Provide the (X, Y) coordinate of the cell's center where the given text is located.  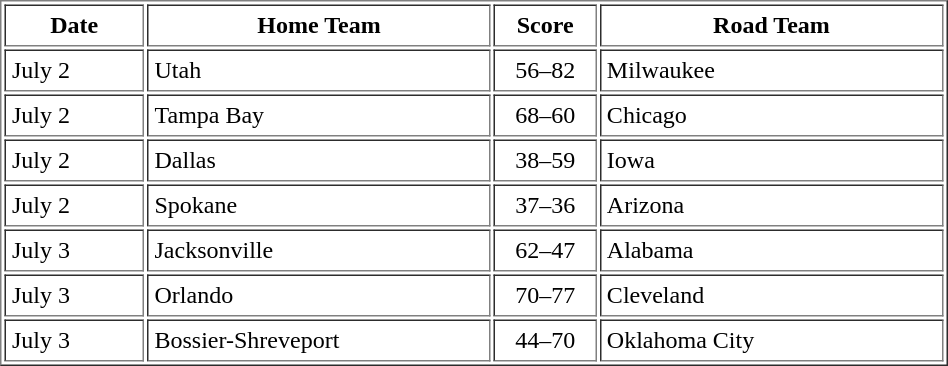
37–36 (545, 205)
Score (545, 25)
70–77 (545, 295)
Bossier-Shreveport (319, 341)
44–70 (545, 341)
68–60 (545, 115)
Tampa Bay (319, 115)
Home Team (319, 25)
Road Team (771, 25)
Jacksonville (319, 251)
Cleveland (771, 295)
Date (74, 25)
56–82 (545, 71)
Alabama (771, 251)
Spokane (319, 205)
Milwaukee (771, 71)
Chicago (771, 115)
Utah (319, 71)
Iowa (771, 161)
Orlando (319, 295)
38–59 (545, 161)
62–47 (545, 251)
Dallas (319, 161)
Oklahoma City (771, 341)
Arizona (771, 205)
